Locate the cell with the specified text and output its (x, y) center coordinate. 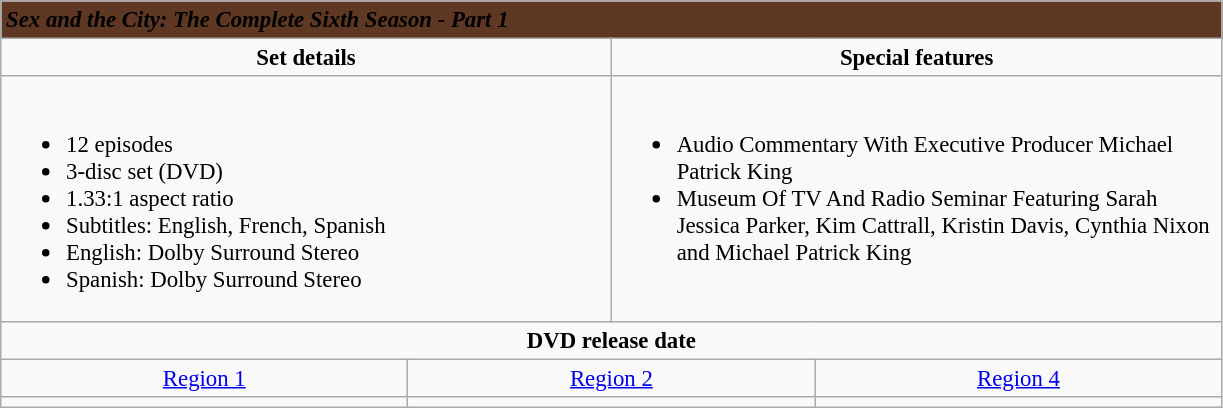
12 episodes3-disc set (DVD)1.33:1 aspect ratioSubtitles: English, French, SpanishEnglish: Dolby Surround StereoSpanish: Dolby Surround Stereo (306, 198)
Set details (306, 58)
Special features (916, 58)
Region 4 (1018, 378)
DVD release date (612, 340)
Sex and the City: The Complete Sixth Season - Part 1 (612, 20)
Region 1 (204, 378)
Region 2 (612, 378)
